From the cell containing the given text, extract its center point as [x, y] coordinate. 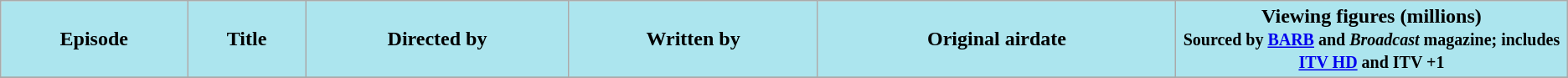
Viewing figures (millions) Sourced by BARB and Broadcast magazine; includes ITV HD and ITV +1 [1372, 39]
Written by [694, 39]
Directed by [437, 39]
Episode [94, 39]
Title [246, 39]
Original airdate [997, 39]
